Search for the cell housing the specified text and yield its (X, Y) center coordinate. 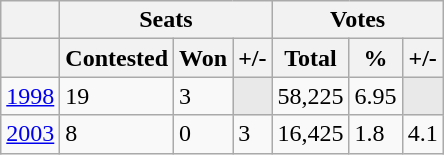
1.8 (376, 134)
% (376, 58)
19 (117, 96)
Votes (358, 20)
Seats (166, 20)
0 (204, 134)
4.1 (422, 134)
58,225 (310, 96)
1998 (30, 96)
Won (204, 58)
2003 (30, 134)
Total (310, 58)
Contested (117, 58)
6.95 (376, 96)
8 (117, 134)
16,425 (310, 134)
